Locate the cell with the specified text and output its (X, Y) center coordinate. 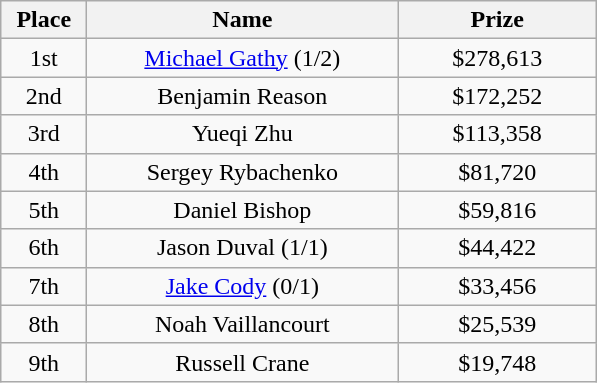
2nd (44, 96)
$33,456 (498, 286)
Jake Cody (0/1) (242, 286)
Prize (498, 20)
5th (44, 210)
Place (44, 20)
Sergey Rybachenko (242, 172)
8th (44, 324)
4th (44, 172)
1st (44, 58)
Noah Vaillancourt (242, 324)
$59,816 (498, 210)
9th (44, 362)
$172,252 (498, 96)
Benjamin Reason (242, 96)
$81,720 (498, 172)
6th (44, 248)
$113,358 (498, 134)
7th (44, 286)
Name (242, 20)
Michael Gathy (1/2) (242, 58)
Russell Crane (242, 362)
3rd (44, 134)
$278,613 (498, 58)
Yueqi Zhu (242, 134)
Jason Duval (1/1) (242, 248)
$19,748 (498, 362)
$44,422 (498, 248)
Daniel Bishop (242, 210)
$25,539 (498, 324)
